Scan for the cell matching the given text and deliver its [X, Y] coordinate at center. 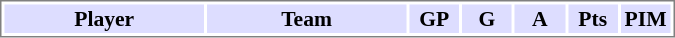
PIM [646, 18]
Pts [593, 18]
GP [434, 18]
Team [306, 18]
G [487, 18]
Player [104, 18]
A [540, 18]
